Provide the [x, y] coordinate of the cell's center where the given text is located.  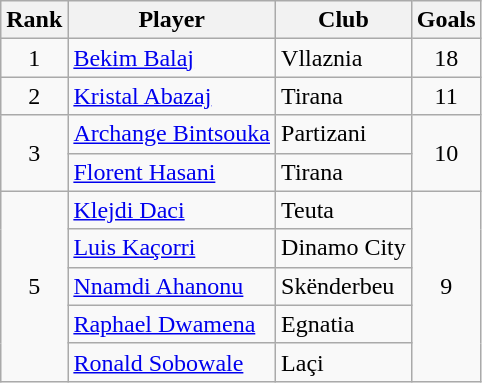
Goals [446, 20]
Florent Hasani [172, 172]
3 [34, 153]
Player [172, 20]
Laçi [344, 362]
9 [446, 286]
Club [344, 20]
Ronald Sobowale [172, 362]
Vllaznia [344, 58]
5 [34, 286]
18 [446, 58]
Klejdi Daci [172, 210]
1 [34, 58]
Teuta [344, 210]
Dinamo City [344, 248]
Skënderbeu [344, 286]
Rank [34, 20]
Kristal Abazaj [172, 96]
Raphael Dwamena [172, 324]
Partizani [344, 134]
11 [446, 96]
Bekim Balaj [172, 58]
Archange Bintsouka [172, 134]
10 [446, 153]
2 [34, 96]
Nnamdi Ahanonu [172, 286]
Luis Kaçorri [172, 248]
Egnatia [344, 324]
